Detect which cell encompasses the target text, then output its [x, y] center coordinate. 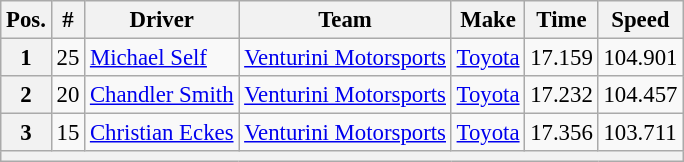
# [68, 20]
Speed [640, 20]
17.159 [562, 58]
Make [488, 20]
Driver [162, 20]
Chandler Smith [162, 95]
3 [26, 133]
Pos. [26, 20]
17.232 [562, 95]
15 [68, 133]
Time [562, 20]
Christian Eckes [162, 133]
2 [26, 95]
103.711 [640, 133]
104.457 [640, 95]
20 [68, 95]
17.356 [562, 133]
1 [26, 58]
Team [345, 20]
104.901 [640, 58]
Michael Self [162, 58]
25 [68, 58]
